Identify which cell holds the provided text, then report its [X, Y] central coordinate. 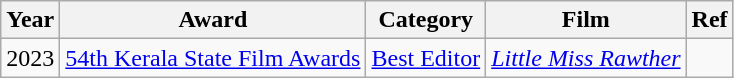
Little Miss Rawther [586, 58]
Year [30, 20]
54th Kerala State Film Awards [213, 58]
Best Editor [426, 58]
2023 [30, 58]
Award [213, 20]
Ref [710, 20]
Film [586, 20]
Category [426, 20]
